For the text-containing cell, return its midpoint in (X, Y) coordinate format. 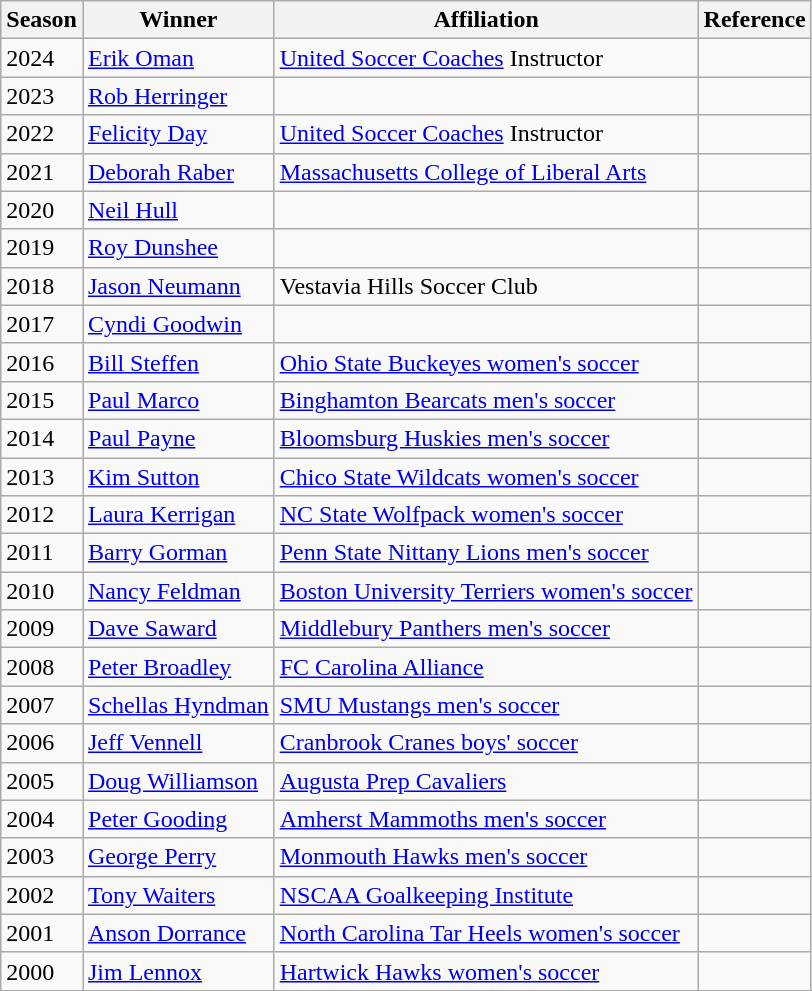
2000 (42, 971)
2003 (42, 857)
Peter Gooding (178, 819)
Kim Sutton (178, 477)
Barry Gorman (178, 553)
2024 (42, 58)
2014 (42, 438)
Cranbrook Cranes boys' soccer (486, 743)
Chico State Wildcats women's soccer (486, 477)
Nancy Feldman (178, 591)
Reference (754, 20)
Paul Payne (178, 438)
Penn State Nittany Lions men's soccer (486, 553)
2009 (42, 629)
Paul Marco (178, 400)
2016 (42, 362)
2011 (42, 553)
Massachusetts College of Liberal Arts (486, 172)
Binghamton Bearcats men's soccer (486, 400)
Laura Kerrigan (178, 515)
2001 (42, 933)
2018 (42, 286)
2020 (42, 210)
2004 (42, 819)
Neil Hull (178, 210)
George Perry (178, 857)
Anson Dorrance (178, 933)
Boston University Terriers women's soccer (486, 591)
Tony Waiters (178, 895)
Season (42, 20)
Ohio State Buckeyes women's soccer (486, 362)
2007 (42, 705)
Deborah Raber (178, 172)
Augusta Prep Cavaliers (486, 781)
Bill Steffen (178, 362)
Erik Oman (178, 58)
Felicity Day (178, 134)
2008 (42, 667)
2019 (42, 248)
2013 (42, 477)
Roy Dunshee (178, 248)
Schellas Hyndman (178, 705)
2012 (42, 515)
2017 (42, 324)
Affiliation (486, 20)
2022 (42, 134)
Jeff Vennell (178, 743)
2015 (42, 400)
Doug Williamson (178, 781)
Rob Herringer (178, 96)
2006 (42, 743)
SMU Mustangs men's soccer (486, 705)
Hartwick Hawks women's soccer (486, 971)
Vestavia Hills Soccer Club (486, 286)
North Carolina Tar Heels women's soccer (486, 933)
2005 (42, 781)
Jason Neumann (178, 286)
Monmouth Hawks men's soccer (486, 857)
Peter Broadley (178, 667)
Middlebury Panthers men's soccer (486, 629)
Bloomsburg Huskies men's soccer (486, 438)
2023 (42, 96)
Winner (178, 20)
FC Carolina Alliance (486, 667)
Dave Saward (178, 629)
2002 (42, 895)
2021 (42, 172)
2010 (42, 591)
Cyndi Goodwin (178, 324)
Amherst Mammoths men's soccer (486, 819)
Jim Lennox (178, 971)
NSCAA Goalkeeping Institute (486, 895)
NC State Wolfpack women's soccer (486, 515)
